Output the (X, Y) coordinate of the center of the cell containing the given text.  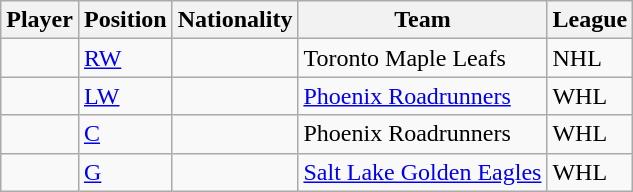
Position (125, 20)
Salt Lake Golden Eagles (422, 172)
League (590, 20)
Team (422, 20)
NHL (590, 58)
Toronto Maple Leafs (422, 58)
G (125, 172)
C (125, 134)
LW (125, 96)
Player (40, 20)
Nationality (235, 20)
RW (125, 58)
